Output the (x, y) coordinate of the center of the cell containing the given text.  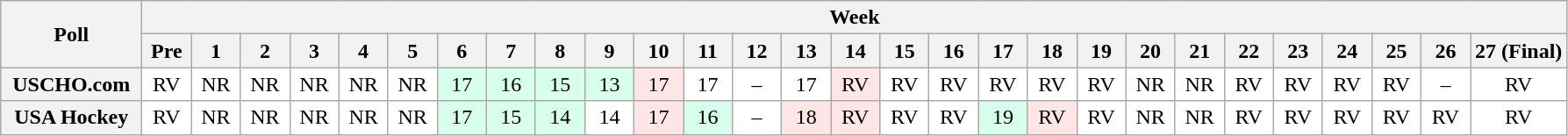
20 (1150, 51)
Pre (167, 51)
Week (855, 18)
6 (462, 51)
27 (Final) (1519, 51)
10 (658, 51)
USCHO.com (72, 84)
Poll (72, 34)
23 (1298, 51)
24 (1347, 51)
3 (314, 51)
5 (412, 51)
12 (757, 51)
8 (560, 51)
1 (216, 51)
22 (1249, 51)
11 (707, 51)
9 (609, 51)
25 (1396, 51)
21 (1199, 51)
USA Hockey (72, 118)
26 (1445, 51)
7 (511, 51)
2 (265, 51)
4 (363, 51)
